Detect which cell encompasses the target text, then output its (X, Y) center coordinate. 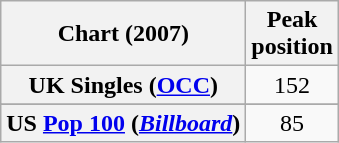
85 (292, 123)
US Pop 100 (Billboard) (124, 123)
UK Singles (OCC) (124, 85)
Chart (2007) (124, 34)
152 (292, 85)
Peakposition (292, 34)
